Scan for the cell matching the given text and deliver its (x, y) coordinate at center. 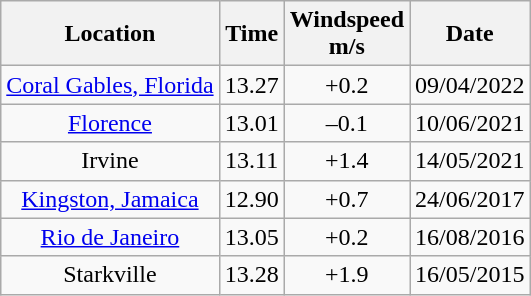
09/04/2022 (470, 85)
13.28 (252, 275)
Location (110, 34)
12.90 (252, 199)
Kingston, Jamaica (110, 199)
13.27 (252, 85)
Florence (110, 123)
10/06/2021 (470, 123)
13.01 (252, 123)
16/05/2015 (470, 275)
Coral Gables, Florida (110, 85)
14/05/2021 (470, 161)
+0.7 (346, 199)
Date (470, 34)
Rio de Janeiro (110, 237)
Irvine (110, 161)
+1.4 (346, 161)
Windspeedm/s (346, 34)
13.05 (252, 237)
–0.1 (346, 123)
24/06/2017 (470, 199)
16/08/2016 (470, 237)
Time (252, 34)
Starkville (110, 275)
13.11 (252, 161)
+1.9 (346, 275)
